Capture the cell that displays the provided text and extract its (X, Y) central coordinate. 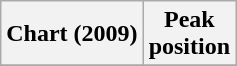
Chart (2009) (72, 34)
Peakposition (189, 34)
